Find where the given text appears and provide that cell's center as (x, y) coordinate. 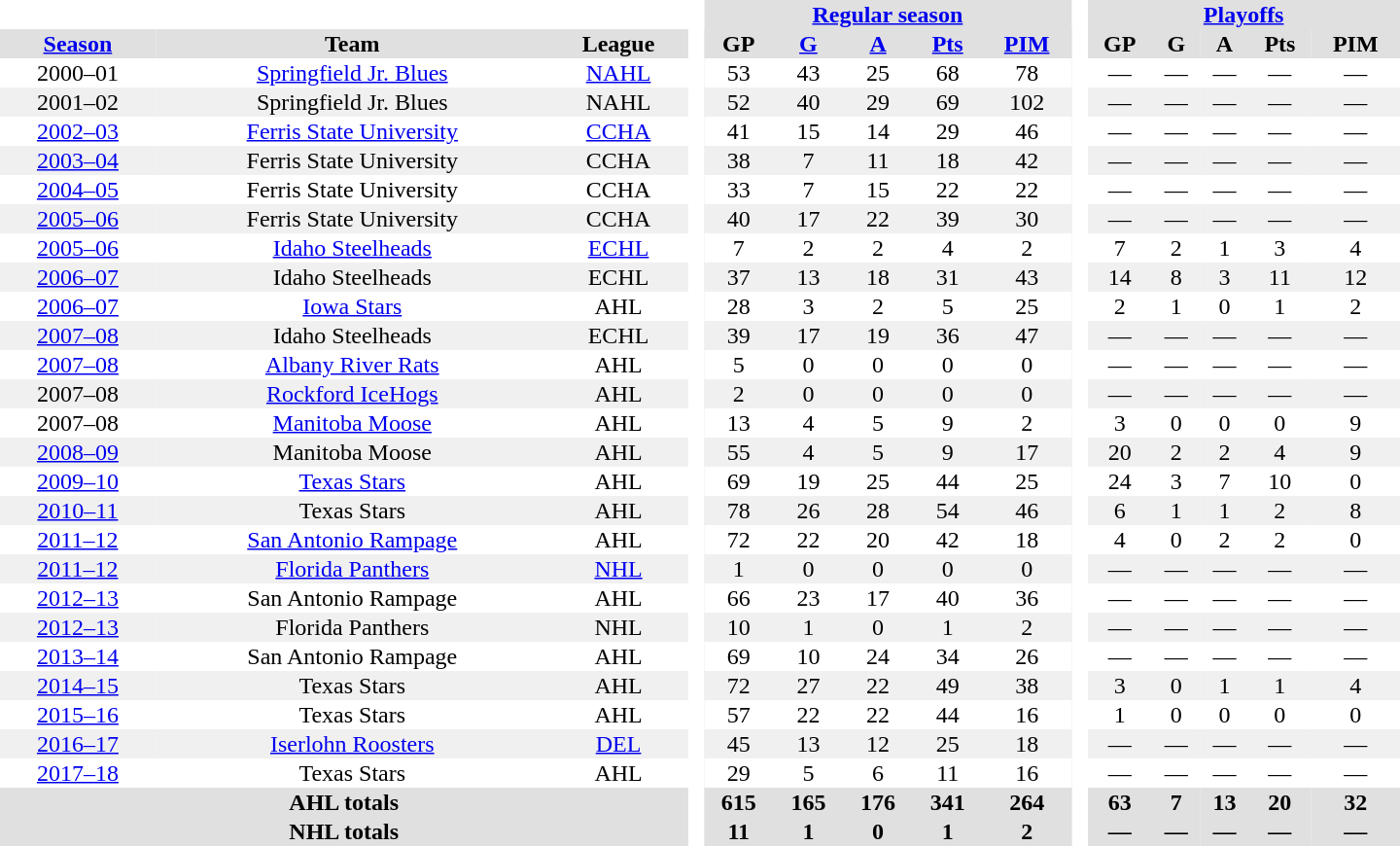
Season (78, 44)
League (618, 44)
2000–01 (78, 73)
2009–10 (78, 481)
30 (1027, 219)
2017–18 (78, 773)
2003–04 (78, 160)
165 (809, 802)
Team (352, 44)
55 (739, 452)
2016–17 (78, 744)
66 (739, 598)
2015–16 (78, 715)
27 (809, 686)
2002–03 (78, 131)
23 (809, 598)
Regular season (888, 15)
33 (739, 190)
2004–05 (78, 190)
102 (1027, 102)
176 (878, 802)
Rockford IceHogs (352, 394)
53 (739, 73)
Iserlohn Roosters (352, 744)
2010–11 (78, 511)
2008–09 (78, 452)
54 (948, 511)
2001–02 (78, 102)
264 (1027, 802)
45 (739, 744)
52 (739, 102)
31 (948, 277)
68 (948, 73)
DEL (618, 744)
57 (739, 715)
37 (739, 277)
615 (739, 802)
341 (948, 802)
47 (1027, 335)
2013–14 (78, 656)
NHL totals (344, 831)
49 (948, 686)
32 (1355, 802)
Playoffs (1243, 15)
AHL totals (344, 802)
Albany River Rats (352, 365)
34 (948, 656)
Iowa Stars (352, 306)
63 (1120, 802)
2014–15 (78, 686)
41 (739, 131)
